Scan for the cell matching the given text and deliver its (X, Y) coordinate at center. 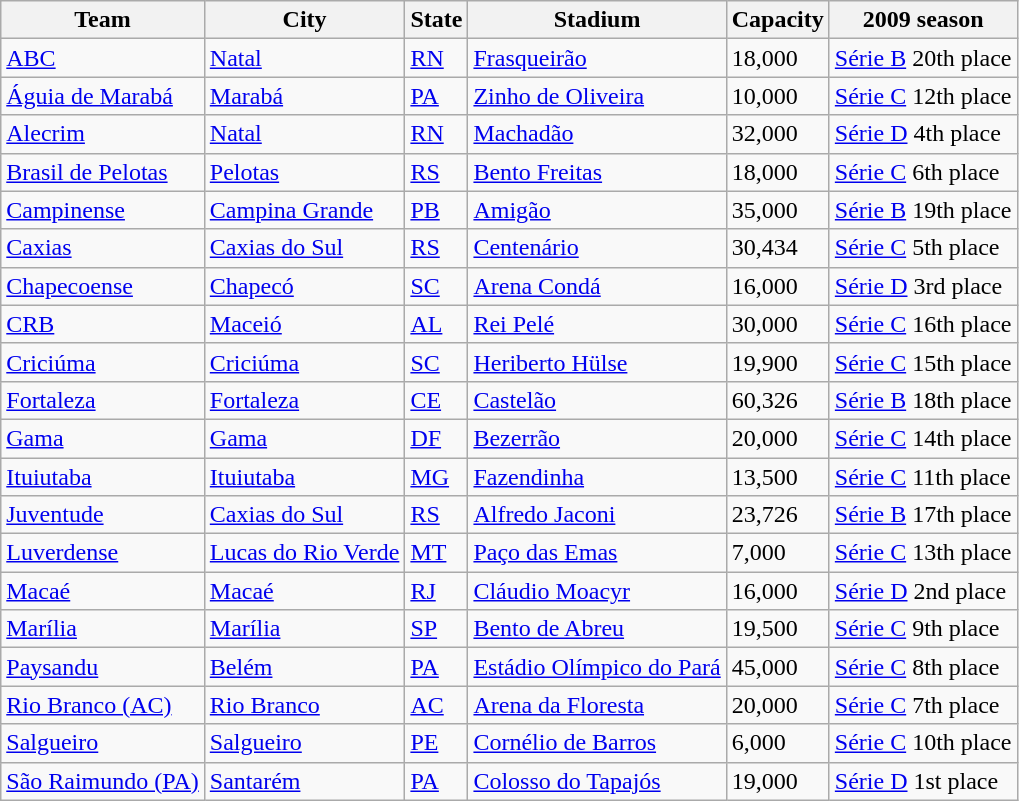
Machadão (597, 134)
30,000 (778, 324)
Santarém (304, 781)
ABC (103, 58)
Paysandu (103, 667)
Série B 20th place (923, 58)
PE (436, 743)
Cláudio Moacyr (597, 591)
Série D 1st place (923, 781)
Campina Grande (304, 210)
Castelão (597, 400)
45,000 (778, 667)
Campinense (103, 210)
Fazendinha (597, 477)
PB (436, 210)
Maceió (304, 324)
Caxias (103, 248)
Rio Branco (304, 705)
RJ (436, 591)
City (304, 20)
Série C 6th place (923, 172)
Frasqueirão (597, 58)
Paço das Emas (597, 553)
6,000 (778, 743)
Colosso do Tapajós (597, 781)
Águia de Marabá (103, 96)
Bento Freitas (597, 172)
19,500 (778, 629)
Juventude (103, 515)
Série C 16th place (923, 324)
19,900 (778, 362)
32,000 (778, 134)
10,000 (778, 96)
2009 season (923, 20)
AC (436, 705)
Chapecoense (103, 286)
Série C 13th place (923, 553)
AL (436, 324)
MT (436, 553)
Lucas do Rio Verde (304, 553)
Bezerrão (597, 438)
Pelotas (304, 172)
Heriberto Hülse (597, 362)
Estádio Olímpico do Pará (597, 667)
Team (103, 20)
30,434 (778, 248)
Série C 10th place (923, 743)
Série C 7th place (923, 705)
State (436, 20)
Série B 17th place (923, 515)
23,726 (778, 515)
Série D 3rd place (923, 286)
CRB (103, 324)
Série D 4th place (923, 134)
7,000 (778, 553)
Série C 14th place (923, 438)
Chapecó (304, 286)
Série B 18th place (923, 400)
Centenário (597, 248)
Cornélio de Barros (597, 743)
Bento de Abreu (597, 629)
Brasil de Pelotas (103, 172)
DF (436, 438)
Série C 11th place (923, 477)
Série C 15th place (923, 362)
Série C 8th place (923, 667)
São Raimundo (PA) (103, 781)
Rei Pelé (597, 324)
Stadium (597, 20)
Arena da Floresta (597, 705)
Zinho de Oliveira (597, 96)
Marabá (304, 96)
Série C 9th place (923, 629)
Arena Condá (597, 286)
Série B 19th place (923, 210)
Amigão (597, 210)
Série C 12th place (923, 96)
19,000 (778, 781)
Série D 2nd place (923, 591)
MG (436, 477)
35,000 (778, 210)
SP (436, 629)
Capacity (778, 20)
60,326 (778, 400)
Belém (304, 667)
Alecrim (103, 134)
CE (436, 400)
Rio Branco (AC) (103, 705)
Série C 5th place (923, 248)
Luverdense (103, 553)
13,500 (778, 477)
Alfredo Jaconi (597, 515)
